Provide the [X, Y] coordinate of the cell's center where the given text is located.  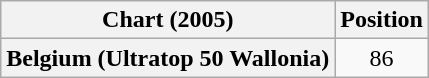
Chart (2005) [168, 20]
86 [382, 58]
Position [382, 20]
Belgium (Ultratop 50 Wallonia) [168, 58]
